Pinpoint the cell where the given text exists, returning its [X, Y] midpoint coordinate. 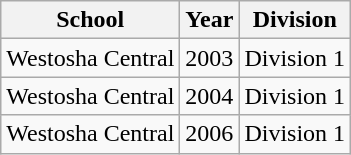
Year [210, 20]
2004 [210, 96]
2006 [210, 134]
School [90, 20]
2003 [210, 58]
Division [295, 20]
